Pinpoint the cell where the given text exists, returning its [x, y] midpoint coordinate. 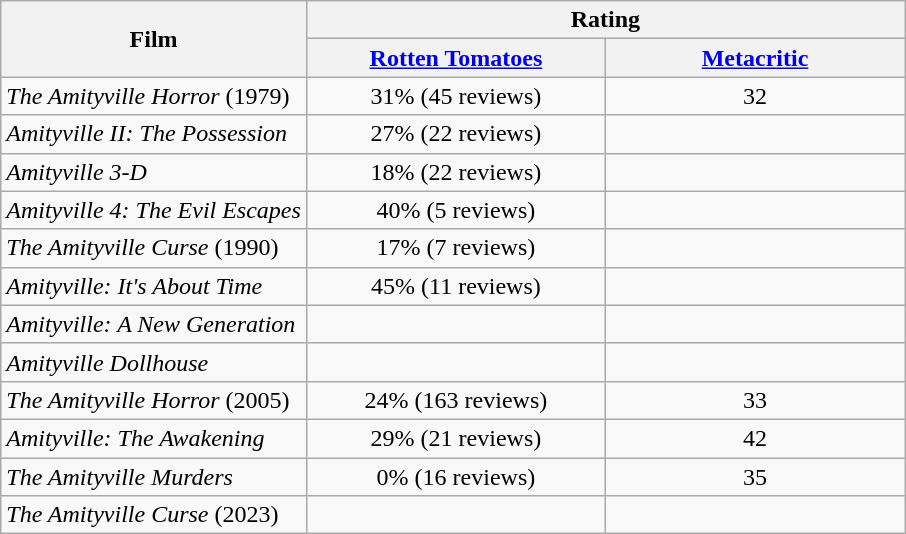
Amityville: It's About Time [154, 286]
31% (45 reviews) [456, 96]
Amityville 4: The Evil Escapes [154, 210]
The Amityville Curse (1990) [154, 248]
The Amityville Curse (2023) [154, 515]
Amityville: The Awakening [154, 438]
18% (22 reviews) [456, 172]
Rating [605, 20]
35 [754, 477]
17% (7 reviews) [456, 248]
Rotten Tomatoes [456, 58]
The Amityville Horror (1979) [154, 96]
Amityville 3-D [154, 172]
33 [754, 400]
Film [154, 39]
Amityville: A New Generation [154, 324]
Amityville II: The Possession [154, 134]
24% (163 reviews) [456, 400]
Metacritic [754, 58]
The Amityville Horror (2005) [154, 400]
29% (21 reviews) [456, 438]
0% (16 reviews) [456, 477]
27% (22 reviews) [456, 134]
32 [754, 96]
40% (5 reviews) [456, 210]
The Amityville Murders [154, 477]
42 [754, 438]
45% (11 reviews) [456, 286]
Amityville Dollhouse [154, 362]
